From the cell containing the given text, extract its center point as (x, y) coordinate. 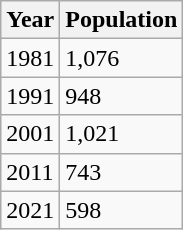
Population (122, 20)
948 (122, 96)
2011 (30, 172)
1991 (30, 96)
743 (122, 172)
1,076 (122, 58)
Year (30, 20)
1,021 (122, 134)
598 (122, 210)
2001 (30, 134)
2021 (30, 210)
1981 (30, 58)
